Return [x, y] of the center of cell containing provided text 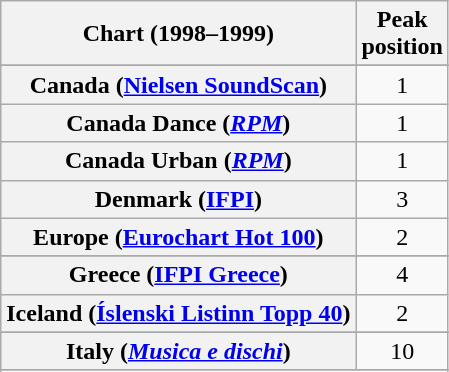
Chart (1998–1999) [178, 34]
Denmark (IFPI) [178, 199]
Europe (Eurochart Hot 100) [178, 237]
Canada Urban (RPM) [178, 161]
Italy (Musica e dischi) [178, 351]
Canada Dance (RPM) [178, 123]
Peakposition [402, 34]
Canada (Nielsen SoundScan) [178, 85]
4 [402, 275]
3 [402, 199]
Greece (IFPI Greece) [178, 275]
Iceland (Íslenski Listinn Topp 40) [178, 313]
10 [402, 351]
